Output the [x, y] coordinate of the center of the cell containing the given text.  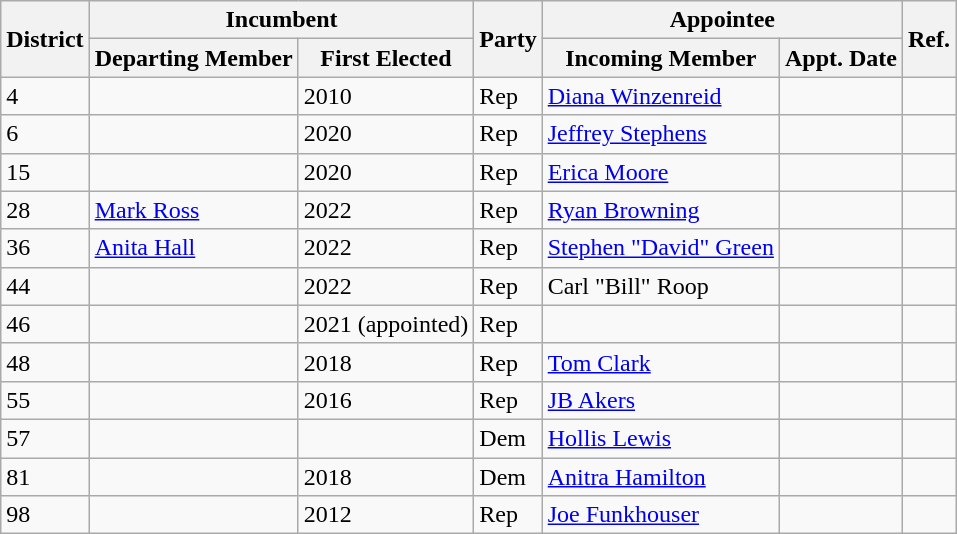
Mark Ross [194, 210]
81 [45, 477]
Jeffrey Stephens [660, 134]
JB Akers [660, 400]
28 [45, 210]
District [45, 39]
Ref. [930, 39]
55 [45, 400]
First Elected [386, 58]
15 [45, 172]
Tom Clark [660, 362]
Appt. Date [840, 58]
Joe Funkhouser [660, 515]
Stephen "David" Green [660, 248]
Anita Hall [194, 248]
Incoming Member [660, 58]
57 [45, 438]
Appointee [722, 20]
98 [45, 515]
Erica Moore [660, 172]
4 [45, 96]
Hollis Lewis [660, 438]
Ryan Browning [660, 210]
6 [45, 134]
Departing Member [194, 58]
2010 [386, 96]
2012 [386, 515]
36 [45, 248]
Party [508, 39]
48 [45, 362]
Anitra Hamilton [660, 477]
2021 (appointed) [386, 324]
46 [45, 324]
Diana Winzenreid [660, 96]
44 [45, 286]
Incumbent [282, 20]
Carl "Bill" Roop [660, 286]
2016 [386, 400]
